Extract the [X, Y] coordinate from the center of the cell holding the provided text.  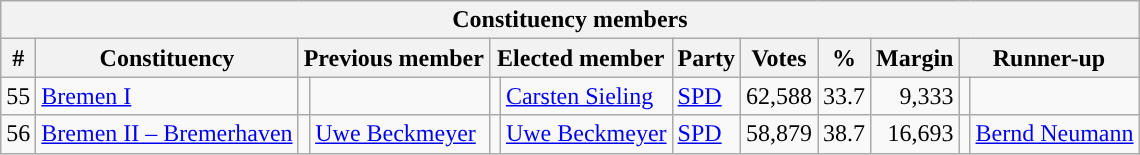
Bernd Neumann [1054, 134]
9,333 [915, 96]
% [844, 58]
Previous member [394, 58]
Constituency [167, 58]
Votes [778, 58]
Bremen I [167, 96]
Carsten Sieling [586, 96]
33.7 [844, 96]
Party [706, 58]
56 [18, 134]
16,693 [915, 134]
# [18, 58]
38.7 [844, 134]
Constituency members [570, 20]
55 [18, 96]
Bremen II – Bremerhaven [167, 134]
58,879 [778, 134]
Margin [915, 58]
Elected member [580, 58]
Runner-up [1049, 58]
62,588 [778, 96]
